Return (X, Y) of the center of cell containing provided text 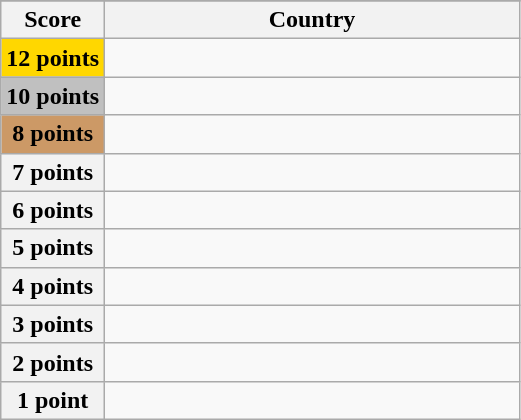
12 points (53, 58)
4 points (53, 286)
Score (53, 20)
3 points (53, 324)
5 points (53, 248)
6 points (53, 210)
1 point (53, 400)
Country (312, 20)
7 points (53, 172)
10 points (53, 96)
2 points (53, 362)
8 points (53, 134)
